Provide the [x, y] coordinate of the cell's center where the given text is located.  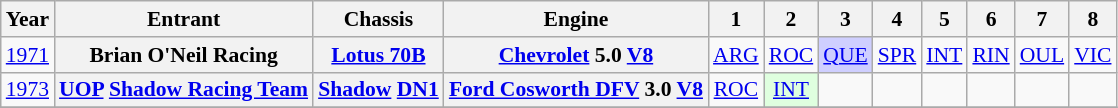
1973 [28, 90]
Shadow DN1 [378, 90]
SPR [898, 55]
1 [736, 19]
RIN [990, 55]
Ford Cosworth DFV 3.0 V8 [576, 90]
6 [990, 19]
Chevrolet 5.0 V8 [576, 55]
5 [944, 19]
ARG [736, 55]
VIC [1092, 55]
Entrant [184, 19]
OUL [1042, 55]
8 [1092, 19]
Chassis [378, 19]
Year [28, 19]
1971 [28, 55]
7 [1042, 19]
Lotus 70B [378, 55]
3 [845, 19]
UOP Shadow Racing Team [184, 90]
Brian O'Neil Racing [184, 55]
4 [898, 19]
Engine [576, 19]
2 [792, 19]
QUE [845, 55]
